Capture the cell that displays the provided text and extract its (x, y) central coordinate. 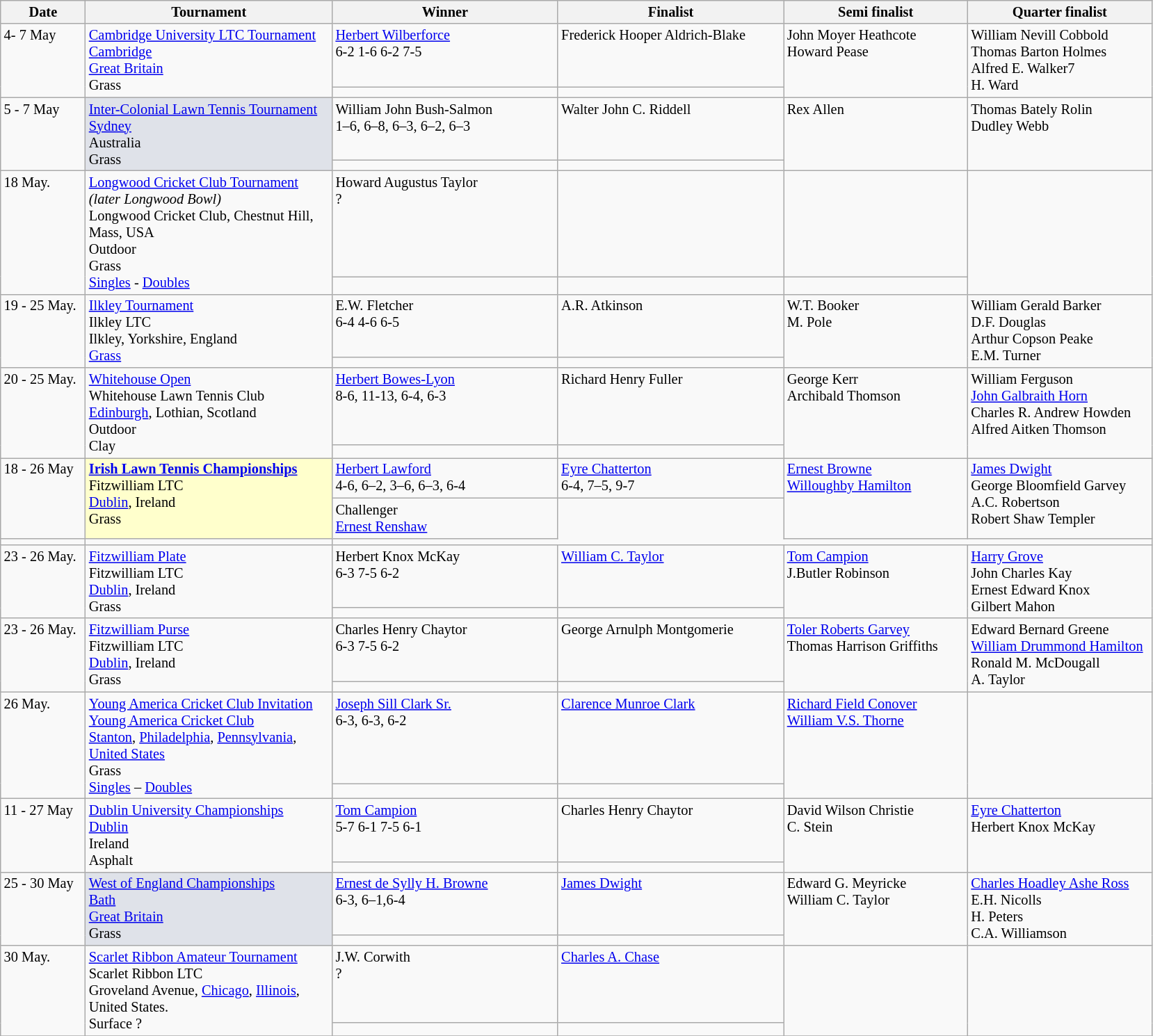
William Gerald Barker D.F. Douglas Arthur Copson Peake E.M. Turner (1060, 331)
Longwood Cricket Club Tournament(later Longwood Bowl)Longwood Cricket Club, Chestnut Hill, Mass, USAOutdoorGrassSingles - Doubles (209, 232)
Dublin University ChampionshipsDublin IrelandAsphalt (209, 835)
Ilkley TournamentIlkley LTC Ilkley, Yorkshire, EnglandGrass (209, 331)
Ernest Browne Willoughby Hamilton (876, 498)
Charles A. Chase (670, 985)
25 - 30 May (43, 909)
J.W. Corwith? (445, 985)
18 - 26 May (43, 498)
Eyre Chatterton Herbert Knox McKay (1060, 835)
4- 7 May (43, 60)
Semi finalist (876, 12)
Charles Henry Chaytor (670, 829)
James Dwight George Bloomfield Garvey A.C. Robertson Robert Shaw Templer (1060, 498)
Fitzwilliam PurseFitzwilliam LTC Dublin, IrelandGrass (209, 655)
Richard Field Conover William V.S. Thorne (876, 745)
Charles Hoadley Ashe Ross E.H. Nicolls H. Peters C.A. Williamson (1060, 909)
George Kerr Archibald Thomson (876, 413)
26 May. (43, 745)
Finalist (670, 12)
30 May. (43, 991)
5 - 7 May (43, 134)
Young America Cricket Club InvitationYoung America Cricket ClubStanton, Philadelphia, Pennsylvania, United States GrassSingles – Doubles (209, 745)
Herbert Wilberforce6-2 1-6 6-2 7-5 (445, 55)
John Moyer Heathcote Howard Pease (876, 60)
Rex Allen (876, 134)
William John Bush-Salmon1–6, 6–8, 6–3, 6–2, 6–3 (445, 129)
Eyre Chatterton6-4, 7–5, 9-7 (670, 478)
E.W. Fletcher 6-4 4-6 6-5 (445, 325)
Challenger Ernest Renshaw (445, 518)
18 May. (43, 232)
Edward G. Meyricke William C. Taylor (876, 909)
George Arnulph Montgomerie (670, 649)
James Dwight (670, 903)
Tom Campion J.Butler Robinson (876, 581)
Toler Roberts Garvey Thomas Harrison Griffiths (876, 655)
Winner (445, 12)
Inter-Colonial Lawn Tennis TournamentSydney AustraliaGrass (209, 134)
William Nevill Cobbold Thomas Barton Holmes Alfred E. Walker7 H. Ward (1060, 60)
Ernest de Sylly H. Browne6-3, 6–1,6-4 (445, 903)
Howard Augustus Taylor? (445, 223)
Herbert Lawford 4-6, 6–2, 3–6, 6–3, 6-4 (445, 478)
Quarter finalist (1060, 12)
Scarlet Ribbon Amateur Tournament Scarlet Ribbon LTC Groveland Avenue, Chicago, Illinois, United States.Surface ? (209, 991)
Irish Lawn Tennis ChampionshipsFitzwilliam LTCDublin, IrelandGrass (209, 498)
A.R. Atkinson (670, 325)
Frederick Hooper Aldrich-Blake (670, 55)
Tournament (209, 12)
Herbert Knox McKay6-3 7-5 6-2 (445, 576)
20 - 25 May. (43, 413)
Clarence Munroe Clark (670, 738)
Date (43, 12)
Whitehouse OpenWhitehouse Lawn Tennis ClubEdinburgh, Lothian, ScotlandOutdoorClay (209, 413)
William Ferguson John Galbraith Horn Charles R. Andrew Howden Alfred Aitken Thomson (1060, 413)
Richard Henry Fuller (670, 406)
Cambridge University LTC TournamentCambridge Great BritainGrass (209, 60)
Charles Henry Chaytor6-3 7-5 6-2 (445, 649)
Fitzwilliam PlateFitzwilliam LTC Dublin, IrelandGrass (209, 581)
Joseph Sill Clark Sr.6-3, 6-3, 6-2 (445, 738)
William C. Taylor (670, 576)
Tom Campion 5-7 6-1 7-5 6-1 (445, 829)
West of England ChampionshipsBathGreat BritainGrass (209, 909)
11 - 27 May (43, 835)
David Wilson Christie C. Stein (876, 835)
19 - 25 May. (43, 331)
W.T. Booker M. Pole (876, 331)
Thomas Bately Rolin Dudley Webb (1060, 134)
Walter John C. Riddell (670, 129)
Harry Grove John Charles Kay Ernest Edward Knox Gilbert Mahon (1060, 581)
Edward Bernard Greene William Drummond Hamilton Ronald M. McDougall A. Taylor (1060, 655)
Herbert Bowes-Lyon 8-6, 11-13, 6-4, 6-3 (445, 406)
